Output the (x, y) coordinate of the center of the cell containing the given text.  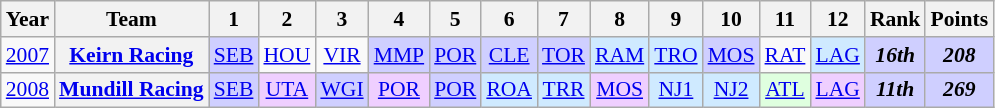
ATL (786, 90)
NJ2 (732, 90)
5 (455, 19)
8 (620, 19)
1 (234, 19)
Year (28, 19)
NJ1 (676, 90)
Team (132, 19)
TRR (564, 90)
TRO (676, 55)
ROA (509, 90)
9 (676, 19)
TOR (564, 55)
11th (896, 90)
11 (786, 19)
2007 (28, 55)
UTA (286, 90)
VIR (342, 55)
2 (286, 19)
208 (959, 55)
7 (564, 19)
Rank (896, 19)
MMP (400, 55)
6 (509, 19)
WGI (342, 90)
Keirn Racing (132, 55)
Points (959, 19)
269 (959, 90)
2008 (28, 90)
RAM (620, 55)
HOU (286, 55)
3 (342, 19)
RAT (786, 55)
16th (896, 55)
CLE (509, 55)
4 (400, 19)
Mundill Racing (132, 90)
10 (732, 19)
12 (837, 19)
